Extract the [X, Y] coordinate from the center of the cell holding the provided text.  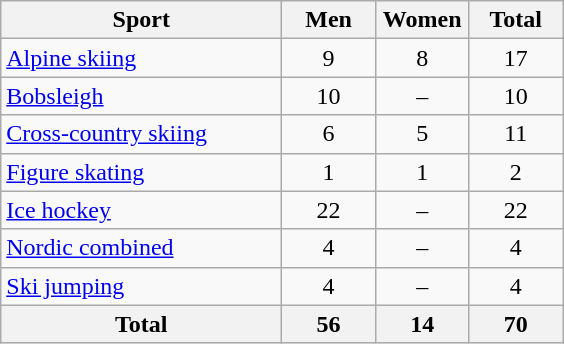
14 [422, 324]
Figure skating [142, 172]
17 [516, 58]
5 [422, 134]
Men [329, 20]
Women [422, 20]
Cross-country skiing [142, 134]
56 [329, 324]
8 [422, 58]
70 [516, 324]
Nordic combined [142, 248]
Sport [142, 20]
11 [516, 134]
2 [516, 172]
Ski jumping [142, 286]
Bobsleigh [142, 96]
6 [329, 134]
Ice hockey [142, 210]
9 [329, 58]
Alpine skiing [142, 58]
